Determine the [x, y] coordinate at the center of the cell enclosing the given text.  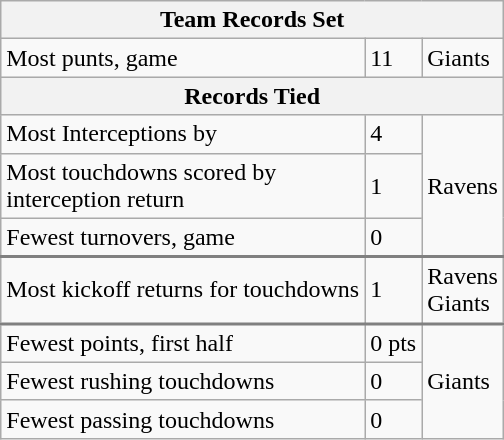
Most punts, game [183, 58]
Most kickoff returns for touchdowns [183, 290]
Ravens Giants [463, 290]
Records Tied [252, 96]
Fewest passing touchdowns [183, 419]
Fewest turnovers, game [183, 238]
Most touchdowns scored by interception return [183, 186]
0 pts [394, 342]
Most Interceptions by [183, 134]
4 [394, 134]
Fewest rushing touchdowns [183, 381]
Fewest points, first half [183, 342]
Ravens [463, 186]
Team Records Set [252, 20]
11 [394, 58]
